Determine the [x, y] coordinate at the center of the cell enclosing the given text.  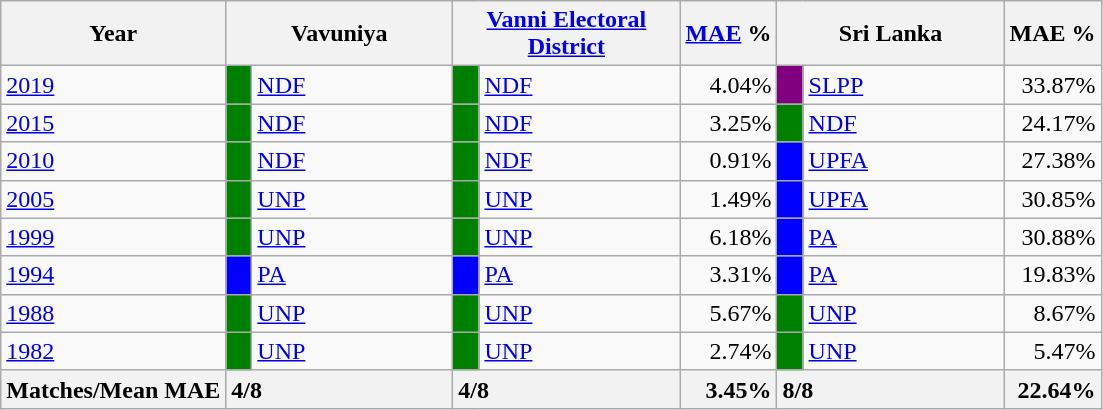
5.67% [728, 313]
8.67% [1052, 313]
SLPP [904, 85]
1994 [114, 275]
Vanni Electoral District [566, 34]
33.87% [1052, 85]
Matches/Mean MAE [114, 389]
2019 [114, 85]
1988 [114, 313]
Sri Lanka [890, 34]
6.18% [728, 237]
22.64% [1052, 389]
8/8 [890, 389]
30.88% [1052, 237]
Year [114, 34]
3.45% [728, 389]
3.25% [728, 123]
1.49% [728, 199]
1999 [114, 237]
19.83% [1052, 275]
2.74% [728, 351]
2010 [114, 161]
4.04% [728, 85]
Vavuniya [340, 34]
2015 [114, 123]
5.47% [1052, 351]
27.38% [1052, 161]
2005 [114, 199]
1982 [114, 351]
0.91% [728, 161]
24.17% [1052, 123]
30.85% [1052, 199]
3.31% [728, 275]
